Determine the [X, Y] coordinate at the center of the cell enclosing the given text.  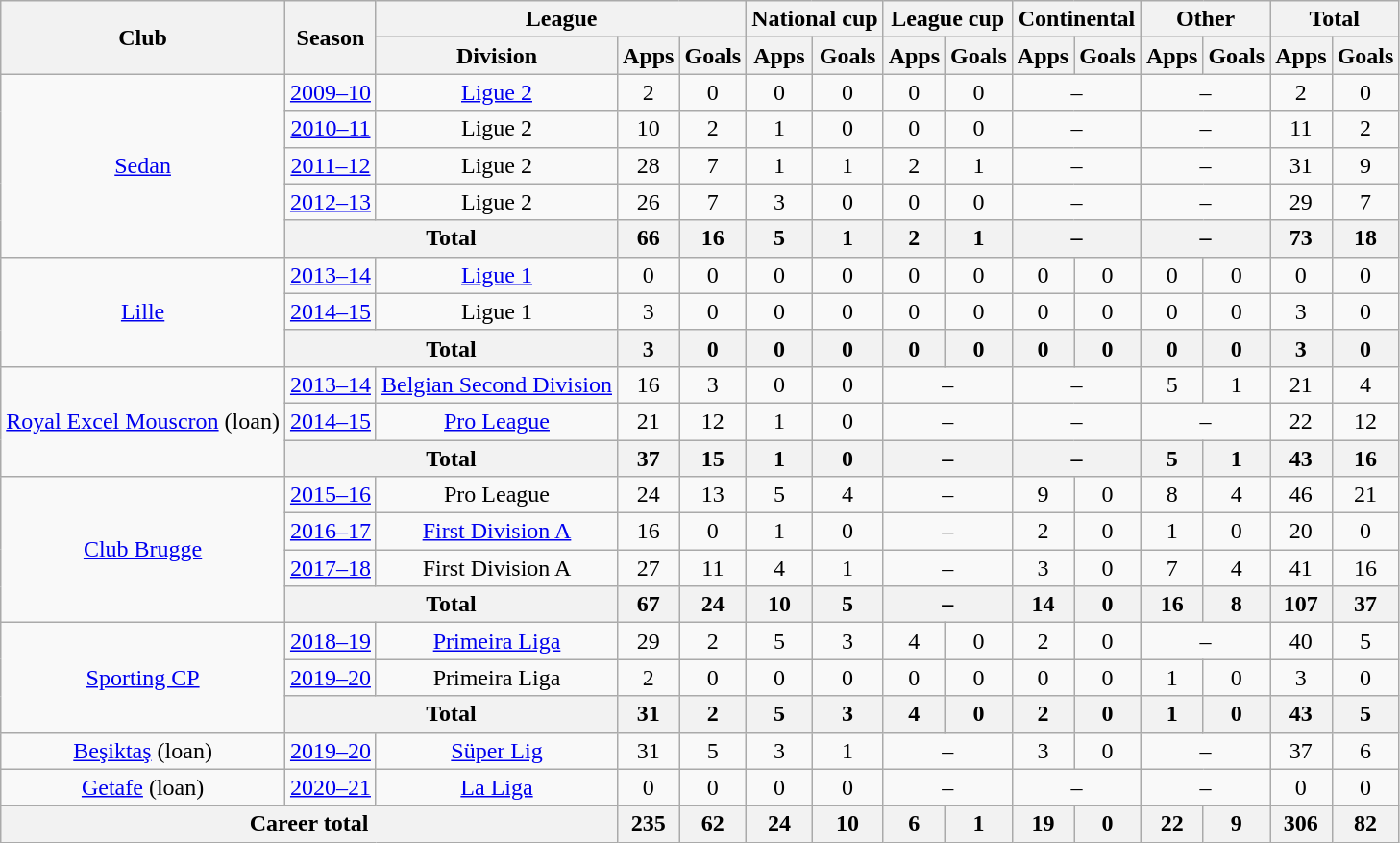
2010–11 [331, 129]
15 [713, 459]
Division [496, 56]
Sedan [143, 165]
Getafe (loan) [143, 787]
Lille [143, 311]
235 [649, 824]
19 [1043, 824]
League [561, 19]
73 [1301, 238]
2015–16 [331, 495]
Career total [309, 824]
27 [649, 568]
Royal Excel Mouscron (loan) [143, 421]
2018–19 [331, 641]
26 [649, 202]
82 [1365, 824]
League cup [947, 19]
Club Brugge [143, 550]
2020–21 [331, 787]
Continental [1076, 19]
2011–12 [331, 165]
28 [649, 165]
Other [1205, 19]
13 [713, 495]
2009–10 [331, 92]
Süper Lig [496, 751]
41 [1301, 568]
18 [1365, 238]
46 [1301, 495]
2017–18 [331, 568]
14 [1043, 605]
Sporting CP [143, 678]
Club [143, 37]
2012–13 [331, 202]
40 [1301, 641]
Beşiktaş (loan) [143, 751]
La Liga [496, 787]
66 [649, 238]
67 [649, 605]
National cup [815, 19]
306 [1301, 824]
62 [713, 824]
Belgian Second Division [496, 384]
20 [1301, 532]
Season [331, 37]
107 [1301, 605]
2016–17 [331, 532]
